Scan for the cell matching the given text and deliver its (x, y) coordinate at center. 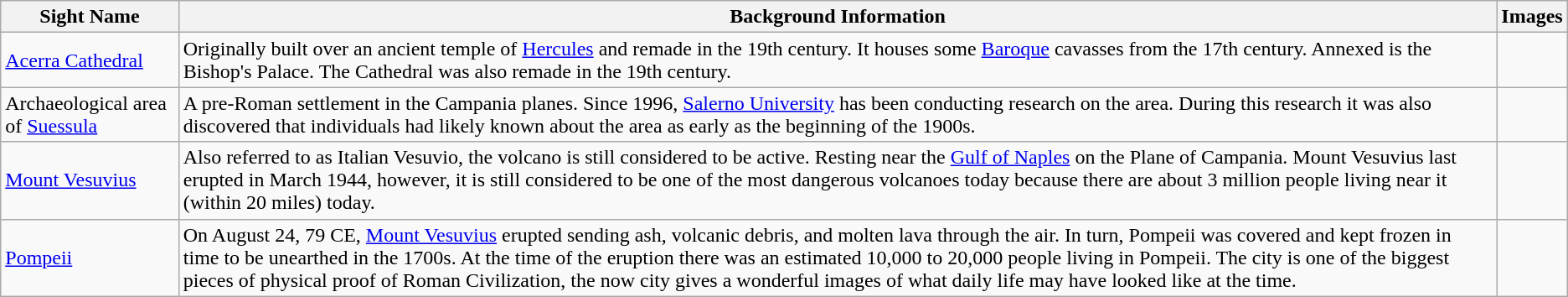
Sight Name (90, 17)
Pompeii (90, 258)
Archaeological area of Suessula (90, 114)
Images (1532, 17)
Mount Vesuvius (90, 180)
Acerra Cathedral (90, 60)
Background Information (838, 17)
